Find where the given text appears and provide that cell's center as [X, Y] coordinate. 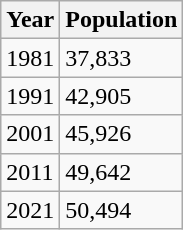
2021 [30, 210]
37,833 [122, 58]
Population [122, 20]
1981 [30, 58]
2001 [30, 134]
2011 [30, 172]
49,642 [122, 172]
42,905 [122, 96]
50,494 [122, 210]
Year [30, 20]
45,926 [122, 134]
1991 [30, 96]
